Identify which cell holds the provided text, then report its [X, Y] central coordinate. 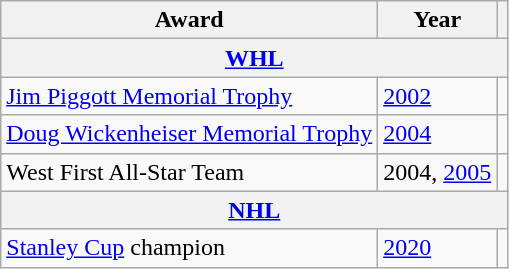
Doug Wickenheiser Memorial Trophy [190, 134]
2004 [438, 134]
2020 [438, 248]
Award [190, 20]
2002 [438, 96]
Year [438, 20]
WHL [254, 58]
Jim Piggott Memorial Trophy [190, 96]
NHL [254, 210]
2004, 2005 [438, 172]
Stanley Cup champion [190, 248]
West First All-Star Team [190, 172]
